Provide the (x, y) coordinate of the cell's center where the given text is located.  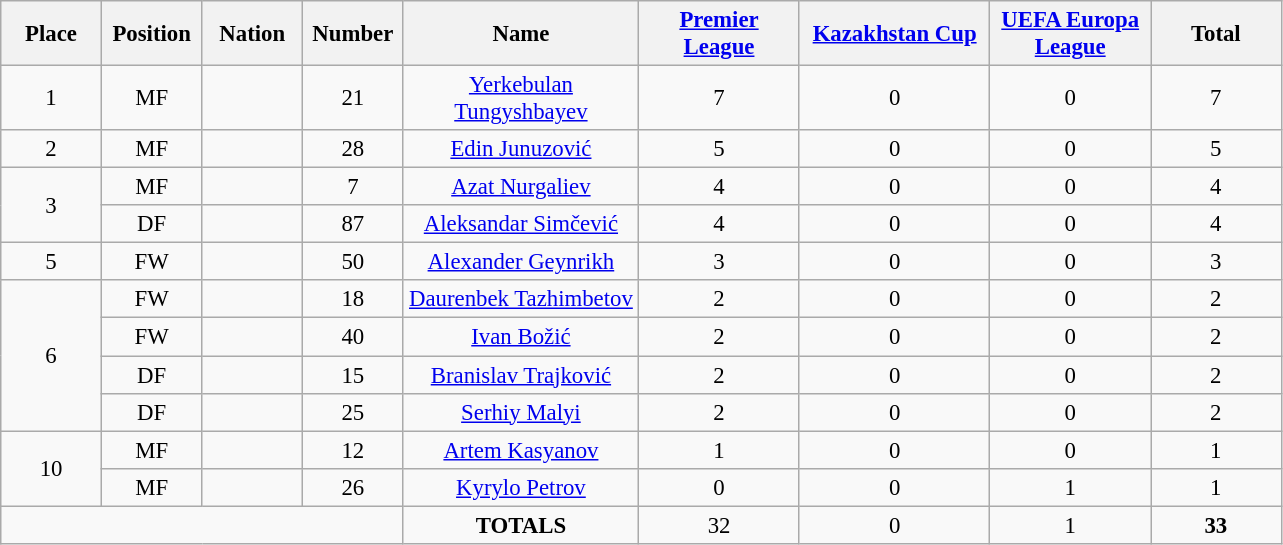
33 (1216, 525)
Place (52, 34)
Branislav Trajković (521, 375)
40 (354, 337)
Position (152, 34)
25 (354, 412)
Artem Kasyanov (521, 450)
Aleksandar Simčević (521, 224)
28 (354, 149)
Number (354, 34)
Serhiy Malyi (521, 412)
21 (354, 98)
Name (521, 34)
Total (1216, 34)
Daurenbek Tazhimbetov (521, 299)
Premier League (720, 34)
18 (354, 299)
Azat Nurgaliev (521, 187)
Kyrylo Petrov (521, 487)
32 (720, 525)
6 (52, 355)
87 (354, 224)
10 (52, 468)
Edin Junuzović (521, 149)
UEFA Europa League (1070, 34)
26 (354, 487)
12 (354, 450)
Yerkebulan Tungyshbayev (521, 98)
Kazakhstan Cup (894, 34)
Alexander Geynrikh (521, 262)
Ivan Božić (521, 337)
50 (354, 262)
Nation (252, 34)
TOTALS (521, 525)
15 (354, 375)
